Return the [x, y] coordinate for the center point of the cell that contains the specified text.  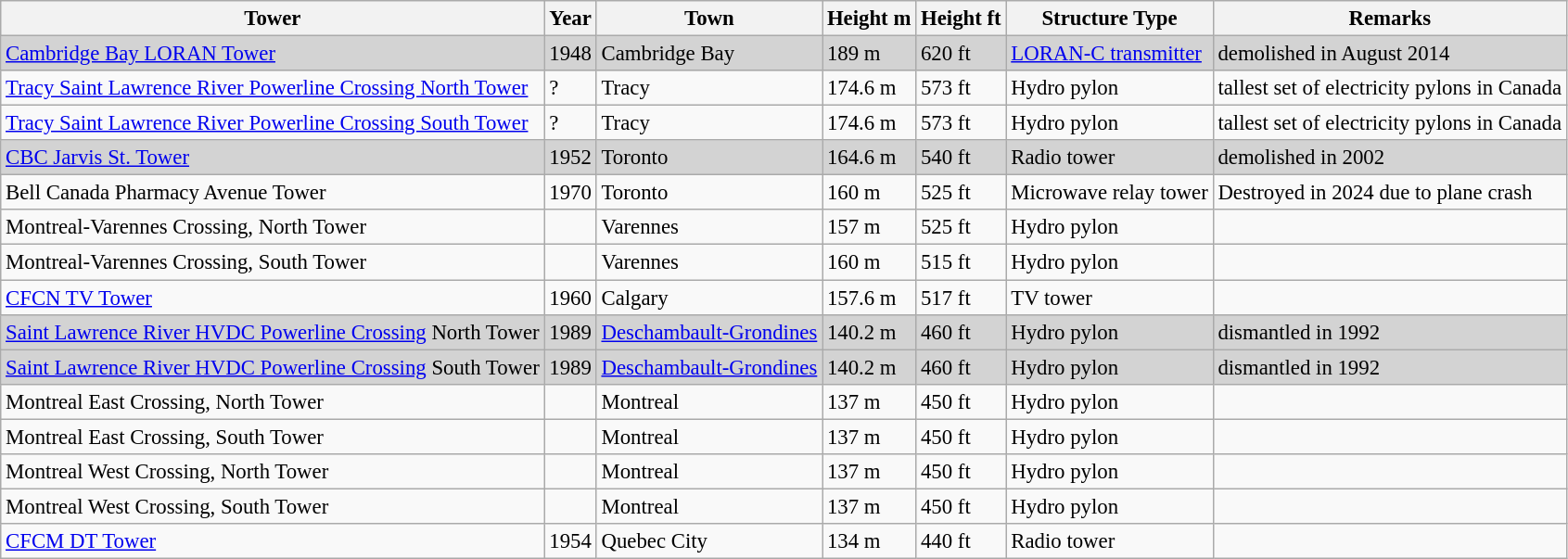
1970 [570, 193]
Tracy Saint Lawrence River Powerline Crossing South Tower [273, 123]
1952 [570, 158]
Calgary [708, 298]
540 ft [961, 158]
517 ft [961, 298]
demolished in 2002 [1389, 158]
Saint Lawrence River HVDC Powerline Crossing South Tower [273, 367]
Tracy Saint Lawrence River Powerline Crossing North Tower [273, 88]
Quebec City [708, 541]
440 ft [961, 541]
Montreal West Crossing, South Tower [273, 506]
620 ft [961, 54]
Cambridge Bay LORAN Tower [273, 54]
Remarks [1389, 19]
CBC Jarvis St. Tower [273, 158]
189 m [870, 54]
Structure Type [1109, 19]
Height ft [961, 19]
1954 [570, 541]
CFCN TV Tower [273, 298]
Montreal East Crossing, North Tower [273, 401]
Montreal East Crossing, South Tower [273, 437]
Destroyed in 2024 due to plane crash [1389, 193]
Cambridge Bay [708, 54]
157.6 m [870, 298]
157 m [870, 227]
Tower [273, 19]
LORAN-C transmitter [1109, 54]
Town [708, 19]
1948 [570, 54]
Saint Lawrence River HVDC Powerline Crossing North Tower [273, 332]
Height m [870, 19]
164.6 m [870, 158]
1960 [570, 298]
Microwave relay tower [1109, 193]
demolished in August 2014 [1389, 54]
TV tower [1109, 298]
515 ft [961, 262]
134 m [870, 541]
Montreal West Crossing, North Tower [273, 472]
Montreal-Varennes Crossing, North Tower [273, 227]
Bell Canada Pharmacy Avenue Tower [273, 193]
Montreal-Varennes Crossing, South Tower [273, 262]
CFCM DT Tower [273, 541]
Year [570, 19]
